For the text-containing cell, return its midpoint in (X, Y) coordinate format. 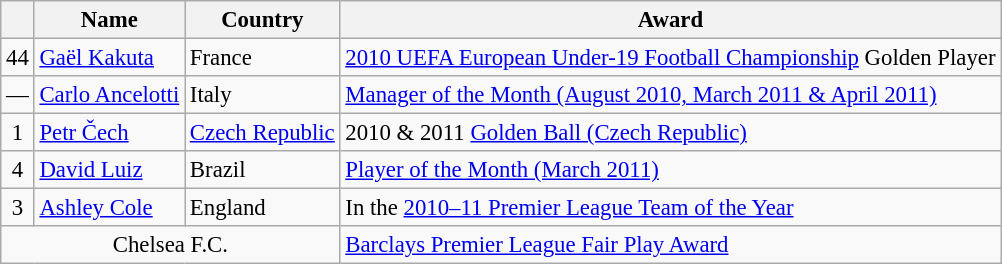
England (262, 208)
— (18, 95)
Name (109, 20)
4 (18, 170)
Barclays Premier League Fair Play Award (670, 245)
Manager of the Month (August 2010, March 2011 & April 2011) (670, 95)
1 (18, 133)
Ashley Cole (109, 208)
Chelsea F.C. (170, 245)
2010 UEFA European Under-19 Football Championship Golden Player (670, 58)
David Luiz (109, 170)
In the 2010–11 Premier League Team of the Year (670, 208)
Award (670, 20)
Brazil (262, 170)
Country (262, 20)
France (262, 58)
Italy (262, 95)
Gaël Kakuta (109, 58)
Player of the Month (March 2011) (670, 170)
Czech Republic (262, 133)
Carlo Ancelotti (109, 95)
2010 & 2011 Golden Ball (Czech Republic) (670, 133)
3 (18, 208)
Petr Čech (109, 133)
44 (18, 58)
